Search for the cell housing the specified text and yield its [x, y] center coordinate. 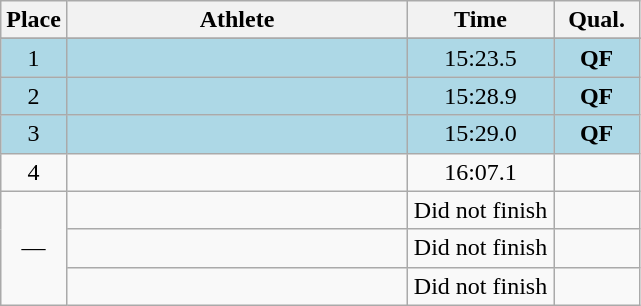
Time [481, 20]
4 [34, 172]
2 [34, 96]
3 [34, 134]
1 [34, 58]
Qual. [597, 20]
— [34, 248]
Athlete [236, 20]
16:07.1 [481, 172]
15:23.5 [481, 58]
15:29.0 [481, 134]
15:28.9 [481, 96]
Place [34, 20]
